Pinpoint the cell where the given text exists, returning its (x, y) midpoint coordinate. 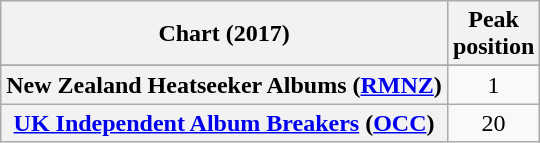
New Zealand Heatseeker Albums (RMNZ) (224, 85)
Chart (2017) (224, 34)
Peak position (493, 34)
UK Independent Album Breakers (OCC) (224, 123)
20 (493, 123)
1 (493, 85)
